Locate the cell with the specified text and output its [X, Y] center coordinate. 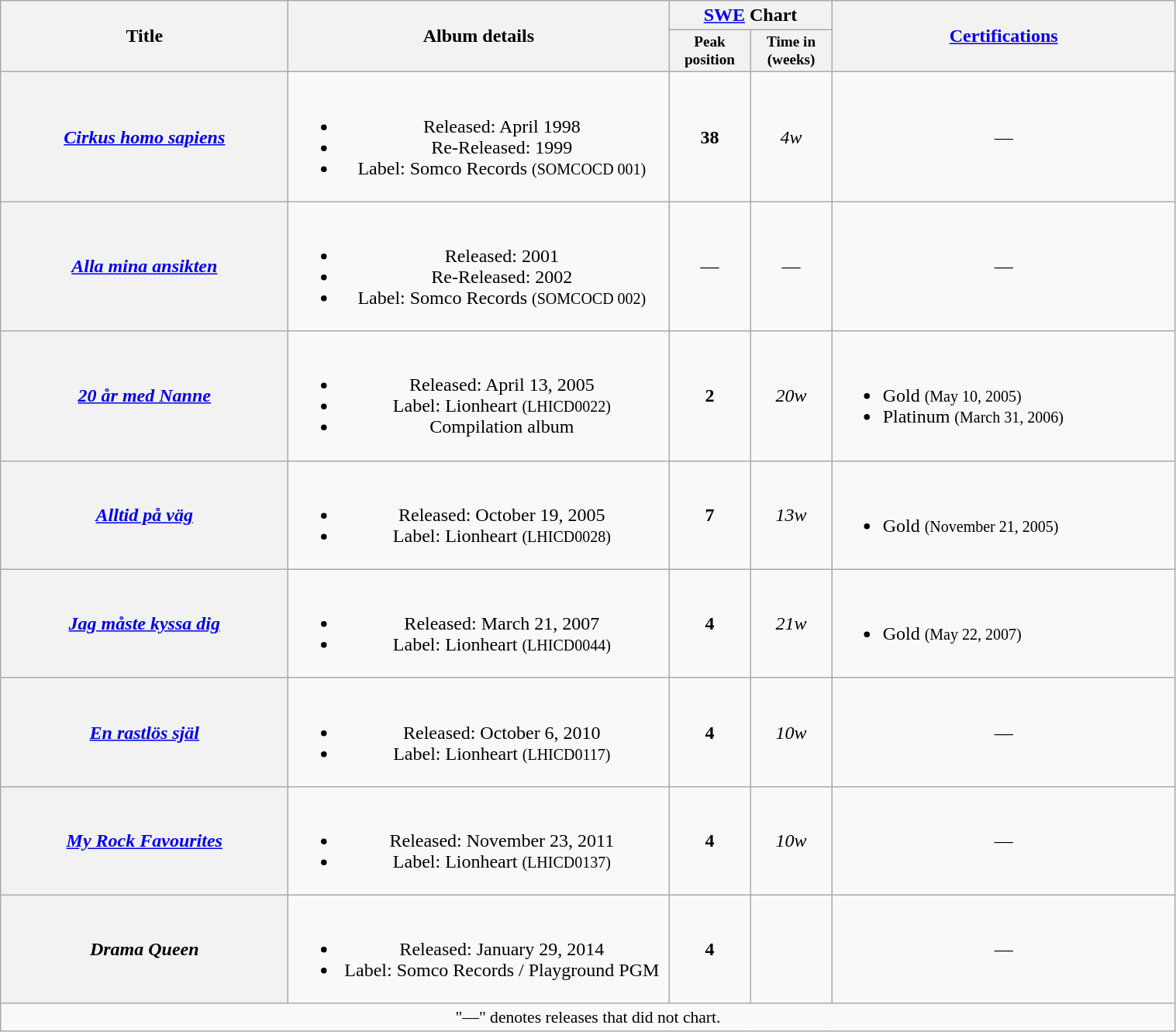
My Rock Favourites [144, 840]
Released: 2001Re-Released: 2002Label: Somco Records (SOMCOCD 002) [479, 267]
Released: October 6, 2010Label: Lionheart (LHICD0117) [479, 732]
21w [791, 623]
Cirkus homo sapiens [144, 136]
38 [710, 136]
7 [710, 515]
Peak position [710, 51]
Released: April 13, 2005Label: Lionheart (LHICD0022)Compilation album [479, 395]
Gold (November 21, 2005) [1003, 515]
Released: March 21, 2007Label: Lionheart (LHICD0044) [479, 623]
Released: January 29, 2014Label: Somco Records / Playground PGM [479, 949]
Time in(weeks) [791, 51]
4w [791, 136]
Released: April 1998Re-Released: 1999Label: Somco Records (SOMCOCD 001) [479, 136]
20w [791, 395]
Released: November 23, 2011Label: Lionheart (LHICD0137) [479, 840]
Gold (May 22, 2007) [1003, 623]
En rastlös själ [144, 732]
"—" denotes releases that did not chart. [588, 1017]
2 [710, 395]
Album details [479, 36]
Alla mina ansikten [144, 267]
Gold (May 10, 2005)Platinum (March 31, 2006) [1003, 395]
Drama Queen [144, 949]
Title [144, 36]
Alltid på väg [144, 515]
Released: October 19, 2005Label: Lionheart (LHICD0028) [479, 515]
SWE Chart [750, 16]
Certifications [1003, 36]
20 år med Nanne [144, 395]
13w [791, 515]
Jag måste kyssa dig [144, 623]
